Pinpoint the cell where the given text exists, returning its [X, Y] midpoint coordinate. 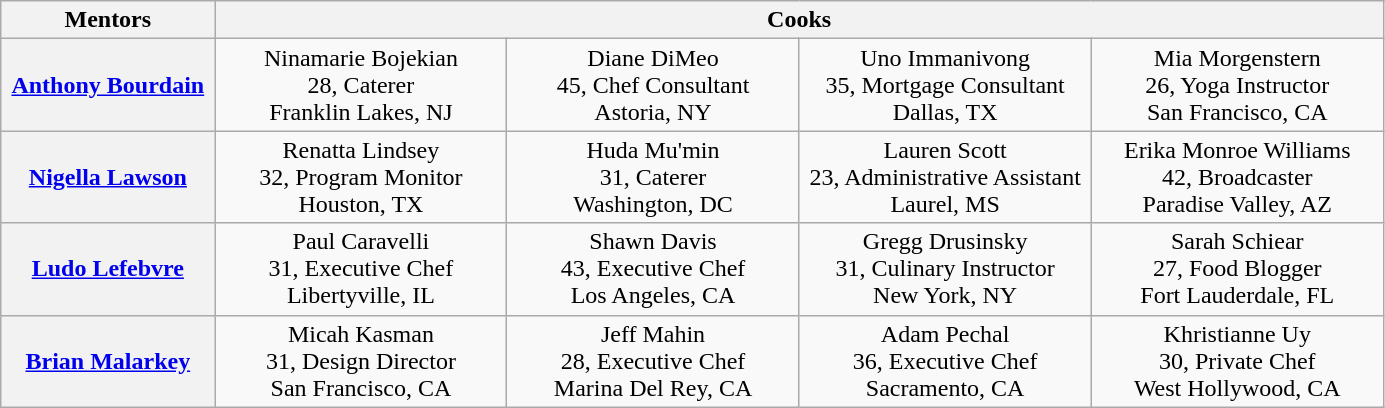
Renatta Lindsey 32, Program Monitor Houston, TX [361, 177]
Huda Mu'min 31, Caterer Washington, DC [653, 177]
Ludo Lefebvre [108, 269]
Cooks [799, 20]
Mentors [108, 20]
Sarah Schiear 27, Food Blogger Fort Lauderdale, FL [1237, 269]
Brian Malarkey [108, 361]
Paul Caravelli 31, Executive Chef Libertyville, IL [361, 269]
Mia Morgenstern 26, Yoga Instructor San Francisco, CA [1237, 85]
Uno Immanivong 35, Mortgage Consultant Dallas, TX [945, 85]
Adam Pechal 36, Executive Chef Sacramento, CA [945, 361]
Nigella Lawson [108, 177]
Khristianne Uy 30, Private Chef West Hollywood, CA [1237, 361]
Anthony Bourdain [108, 85]
Ninamarie Bojekian 28, Caterer Franklin Lakes, NJ [361, 85]
Jeff Mahin 28, Executive Chef Marina Del Rey, CA [653, 361]
Micah Kasman 31, Design Director San Francisco, CA [361, 361]
Erika Monroe Williams 42, Broadcaster Paradise Valley, AZ [1237, 177]
Diane DiMeo 45, Chef Consultant Astoria, NY [653, 85]
Gregg Drusinsky 31, Culinary Instructor New York, NY [945, 269]
Shawn Davis 43, Executive Chef Los Angeles, CA [653, 269]
Lauren Scott 23, Administrative Assistant Laurel, MS [945, 177]
